Extract the (x, y) coordinate from the center of the cell holding the provided text.  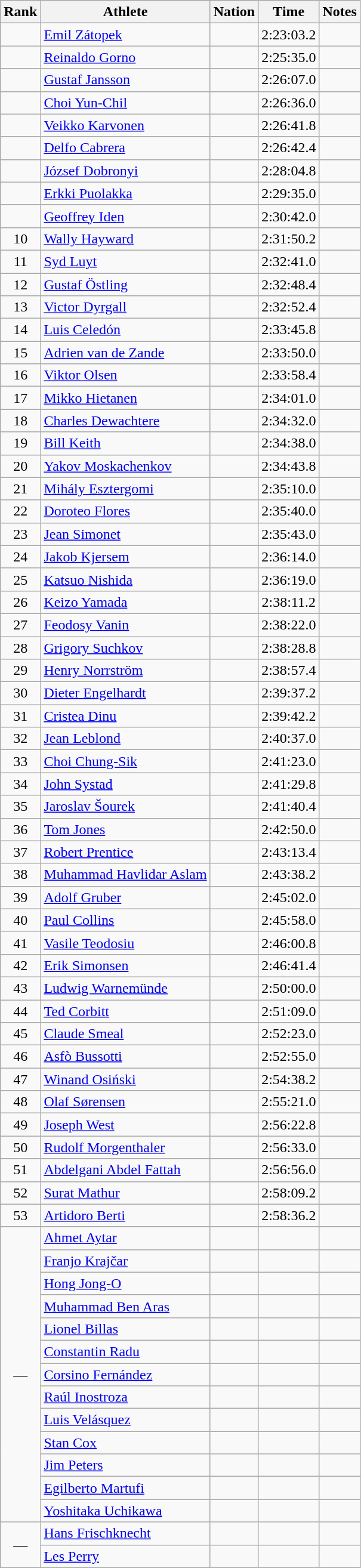
2:32:41.0 (289, 261)
Yoshitaka Uchikawa (125, 1511)
Veikko Karvonen (125, 125)
39 (20, 897)
2:54:38.2 (289, 1079)
Les Perry (125, 1556)
2:43:13.4 (289, 852)
Gustaf Jansson (125, 80)
2:28:04.8 (289, 171)
Jean Simonet (125, 534)
Jaroslav Šourek (125, 807)
2:43:38.2 (289, 875)
2:33:50.0 (289, 353)
17 (20, 398)
Hans Frischknecht (125, 1533)
2:45:58.0 (289, 920)
2:26:42.4 (289, 148)
2:56:56.0 (289, 1170)
Mihály Esztergomi (125, 489)
Muhammad Havlidar Aslam (125, 875)
21 (20, 489)
40 (20, 920)
Dieter Engelhardt (125, 693)
Charles Dewachtere (125, 421)
49 (20, 1125)
53 (20, 1215)
Adolf Gruber (125, 897)
Delfo Cabrera (125, 148)
2:39:42.2 (289, 716)
2:32:48.4 (289, 285)
2:38:11.2 (289, 602)
46 (20, 1057)
Rudolf Morgenthaler (125, 1147)
Constantin Radu (125, 1351)
Vasile Teodosiu (125, 943)
2:42:50.0 (289, 829)
Jim Peters (125, 1465)
2:55:21.0 (289, 1102)
Reinaldo Gorno (125, 57)
43 (20, 988)
2:35:40.0 (289, 511)
Franjo Krajčar (125, 1261)
Wally Hayward (125, 239)
2:23:03.2 (289, 35)
Erik Simonsen (125, 965)
Mikko Hietanen (125, 398)
29 (20, 671)
2:56:22.8 (289, 1125)
Feodosy Vanin (125, 625)
23 (20, 534)
2:31:50.2 (289, 239)
2:58:09.2 (289, 1193)
Ted Corbitt (125, 1011)
45 (20, 1034)
2:38:57.4 (289, 671)
Robert Prentice (125, 852)
11 (20, 261)
Ludwig Warnemünde (125, 988)
26 (20, 602)
Raúl Inostroza (125, 1397)
Doroteo Flores (125, 511)
47 (20, 1079)
2:38:22.0 (289, 625)
Stan Cox (125, 1443)
Abdelgani Abdel Fattah (125, 1170)
2:30:42.0 (289, 216)
Victor Dyrgall (125, 307)
Time (289, 12)
Ahmet Aytar (125, 1238)
2:33:45.8 (289, 330)
24 (20, 557)
30 (20, 693)
Winand Osiński (125, 1079)
Henry Norrström (125, 671)
2:58:36.2 (289, 1215)
2:41:23.0 (289, 761)
Geoffrey Iden (125, 216)
2:46:41.4 (289, 965)
2:52:55.0 (289, 1057)
Corsino Fernández (125, 1374)
52 (20, 1193)
33 (20, 761)
Paul Collins (125, 920)
2:41:29.8 (289, 784)
Notes (340, 12)
Keizo Yamada (125, 602)
32 (20, 739)
2:34:01.0 (289, 398)
Asfò Bussotti (125, 1057)
25 (20, 579)
2:34:43.8 (289, 466)
13 (20, 307)
2:25:35.0 (289, 57)
Hong Jong-O (125, 1283)
10 (20, 239)
Athlete (125, 12)
16 (20, 375)
2:36:14.0 (289, 557)
Yakov Moskachenkov (125, 466)
Choi Chung-Sik (125, 761)
Viktor Olsen (125, 375)
2:56:33.0 (289, 1147)
2:26:07.0 (289, 80)
27 (20, 625)
Katsuo Nishida (125, 579)
44 (20, 1011)
Rank (20, 12)
John Systad (125, 784)
2:34:32.0 (289, 421)
48 (20, 1102)
2:38:28.8 (289, 647)
Luis Velásquez (125, 1420)
Jakob Kjersem (125, 557)
19 (20, 443)
Bill Keith (125, 443)
Syd Luyt (125, 261)
2:26:36.0 (289, 103)
2:35:43.0 (289, 534)
51 (20, 1170)
2:36:19.0 (289, 579)
2:52:23.0 (289, 1034)
Nation (234, 12)
Artidoro Berti (125, 1215)
2:46:00.8 (289, 943)
35 (20, 807)
Adrien van de Zande (125, 353)
42 (20, 965)
Grigory Suchkov (125, 647)
12 (20, 285)
Choi Yun-Chil (125, 103)
2:41:40.4 (289, 807)
2:51:09.0 (289, 1011)
Egilberto Martufi (125, 1488)
38 (20, 875)
Jean Leblond (125, 739)
2:29:35.0 (289, 193)
2:33:58.4 (289, 375)
18 (20, 421)
Olaf Sørensen (125, 1102)
Erkki Puolakka (125, 193)
22 (20, 511)
15 (20, 353)
2:45:02.0 (289, 897)
József Dobronyi (125, 171)
2:35:10.0 (289, 489)
2:50:00.0 (289, 988)
2:40:37.0 (289, 739)
Surat Mathur (125, 1193)
Emil Zátopek (125, 35)
2:39:37.2 (289, 693)
Cristea Dinu (125, 716)
2:32:52.4 (289, 307)
31 (20, 716)
Gustaf Östling (125, 285)
28 (20, 647)
2:34:38.0 (289, 443)
Muhammad Ben Aras (125, 1306)
37 (20, 852)
41 (20, 943)
Claude Smeal (125, 1034)
2:26:41.8 (289, 125)
20 (20, 466)
50 (20, 1147)
36 (20, 829)
Lionel Billas (125, 1329)
Tom Jones (125, 829)
Luis Celedón (125, 330)
Joseph West (125, 1125)
34 (20, 784)
14 (20, 330)
